Determine the [X, Y] coordinate at the center of the cell enclosing the given text.  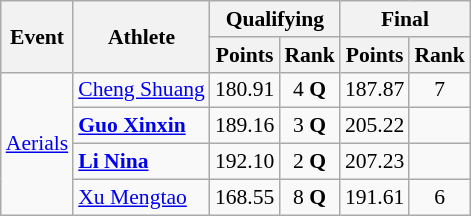
Li Nina [142, 162]
168.55 [244, 197]
2 Q [310, 162]
8 Q [310, 197]
Cheng Shuang [142, 90]
Xu Mengtao [142, 197]
187.87 [374, 90]
Aerials [37, 143]
4 Q [310, 90]
6 [440, 197]
205.22 [374, 126]
Event [37, 36]
189.16 [244, 126]
3 Q [310, 126]
192.10 [244, 162]
Qualifying [275, 19]
207.23 [374, 162]
180.91 [244, 90]
Final [405, 19]
Athlete [142, 36]
191.61 [374, 197]
Guo Xinxin [142, 126]
7 [440, 90]
